For the text-containing cell, return its midpoint in [x, y] coordinate format. 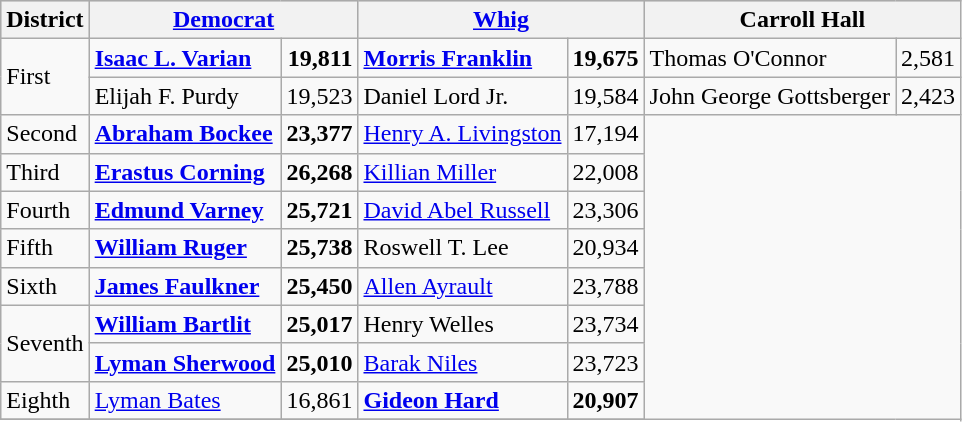
20,934 [606, 248]
23,306 [606, 210]
Third [45, 172]
Eighth [45, 400]
John George Gottsberger [770, 96]
26,268 [320, 172]
Sixth [45, 286]
19,675 [606, 58]
16,861 [320, 400]
19,584 [606, 96]
23,377 [320, 134]
Fourth [45, 210]
Whig [501, 20]
Edmund Varney [185, 210]
23,734 [606, 324]
Democrat [224, 20]
Erastus Corning [185, 172]
David Abel Russell [462, 210]
22,008 [606, 172]
17,194 [606, 134]
Seventh [45, 343]
23,723 [606, 362]
District [45, 20]
Roswell T. Lee [462, 248]
25,450 [320, 286]
25,738 [320, 248]
Lyman Sherwood [185, 362]
2,581 [928, 58]
25,017 [320, 324]
Elijah F. Purdy [185, 96]
James Faulkner [185, 286]
Abraham Bockee [185, 134]
Fifth [45, 248]
Second [45, 134]
2,423 [928, 96]
Morris Franklin [462, 58]
First [45, 77]
Daniel Lord Jr. [462, 96]
Gideon Hard [462, 400]
Allen Ayrault [462, 286]
23,788 [606, 286]
19,811 [320, 58]
Thomas O'Connor [770, 58]
25,721 [320, 210]
Isaac L. Varian [185, 58]
20,907 [606, 400]
Henry A. Livingston [462, 134]
Carroll Hall [802, 20]
William Bartlit [185, 324]
Killian Miller [462, 172]
Lyman Bates [185, 400]
19,523 [320, 96]
Henry Welles [462, 324]
25,010 [320, 362]
William Ruger [185, 248]
Barak Niles [462, 362]
